Return [X, Y] of the center of cell containing provided text 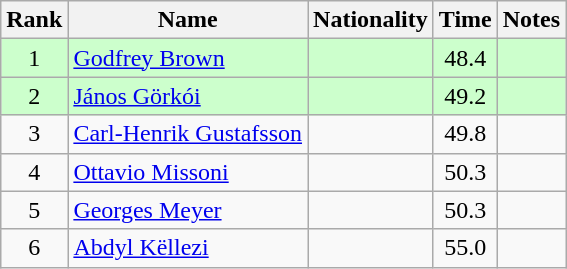
Abdyl Këllezi [188, 248]
4 [34, 172]
55.0 [465, 248]
Notes [531, 20]
1 [34, 58]
Nationality [371, 20]
János Görkói [188, 96]
6 [34, 248]
49.2 [465, 96]
2 [34, 96]
5 [34, 210]
Godfrey Brown [188, 58]
48.4 [465, 58]
Georges Meyer [188, 210]
Time [465, 20]
49.8 [465, 134]
Carl-Henrik Gustafsson [188, 134]
Rank [34, 20]
Name [188, 20]
3 [34, 134]
Ottavio Missoni [188, 172]
